Identify which cell holds the provided text, then report its (X, Y) central coordinate. 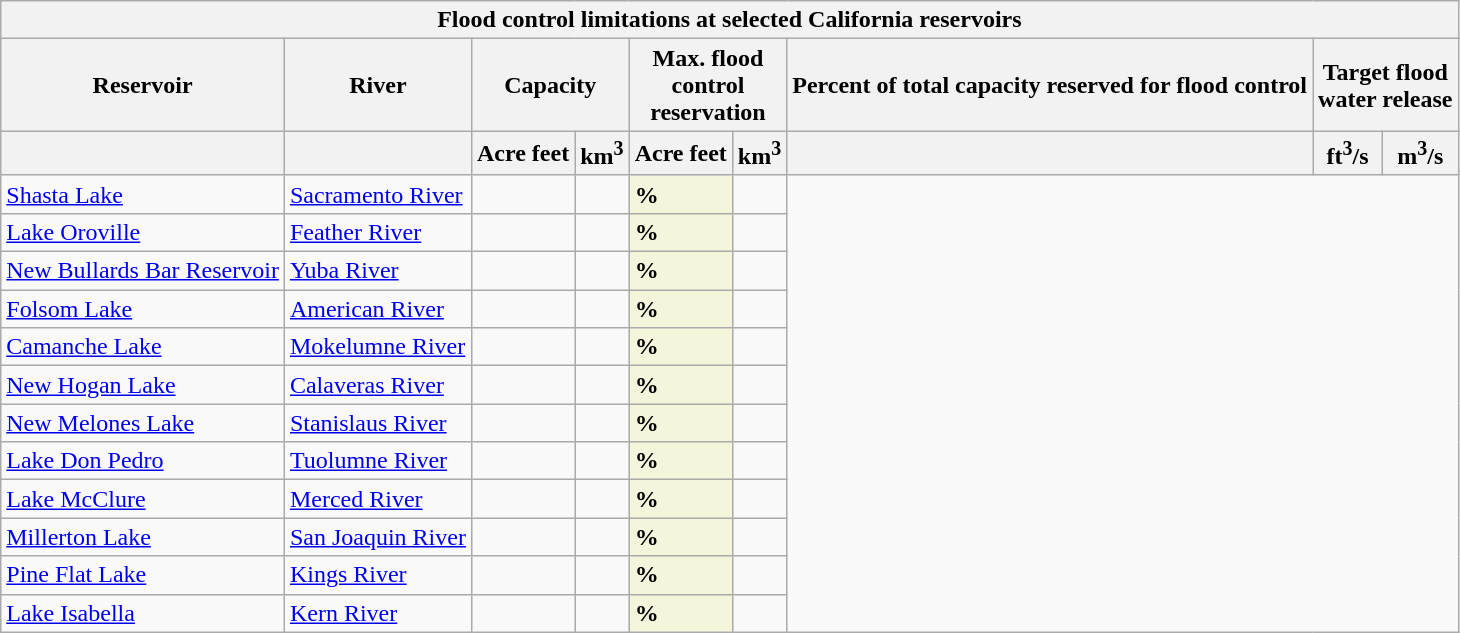
Lake Oroville (143, 232)
Feather River (378, 232)
San Joaquin River (378, 537)
Camanche Lake (143, 347)
Mokelumne River (378, 347)
m3/s (1420, 154)
Max. floodcontrolreservation (708, 85)
Target floodwater release (1386, 85)
ft3/s (1348, 154)
Yuba River (378, 271)
Merced River (378, 499)
Pine Flat Lake (143, 575)
Lake Isabella (143, 613)
New Bullards Bar Reservoir (143, 271)
Kern River (378, 613)
Lake McClure (143, 499)
Flood control limitations at selected California reservoirs (730, 20)
Percent of total capacity reserved for flood control (1050, 85)
Tuolumne River (378, 461)
Shasta Lake (143, 194)
Millerton Lake (143, 537)
Capacity (550, 85)
New Melones Lake (143, 423)
Reservoir (143, 85)
River (378, 85)
New Hogan Lake (143, 385)
Calaveras River (378, 385)
Lake Don Pedro (143, 461)
Sacramento River (378, 194)
Stanislaus River (378, 423)
American River (378, 309)
Kings River (378, 575)
Folsom Lake (143, 309)
